Output the (X, Y) coordinate of the center of the cell containing the given text.  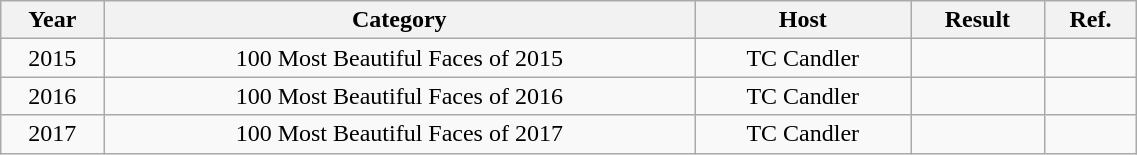
100 Most Beautiful Faces of 2017 (400, 134)
Result (978, 20)
Host (803, 20)
2017 (52, 134)
100 Most Beautiful Faces of 2016 (400, 96)
2015 (52, 58)
Category (400, 20)
Ref. (1090, 20)
2016 (52, 96)
100 Most Beautiful Faces of 2015 (400, 58)
Year (52, 20)
